Return (x, y) of the center of cell containing provided text 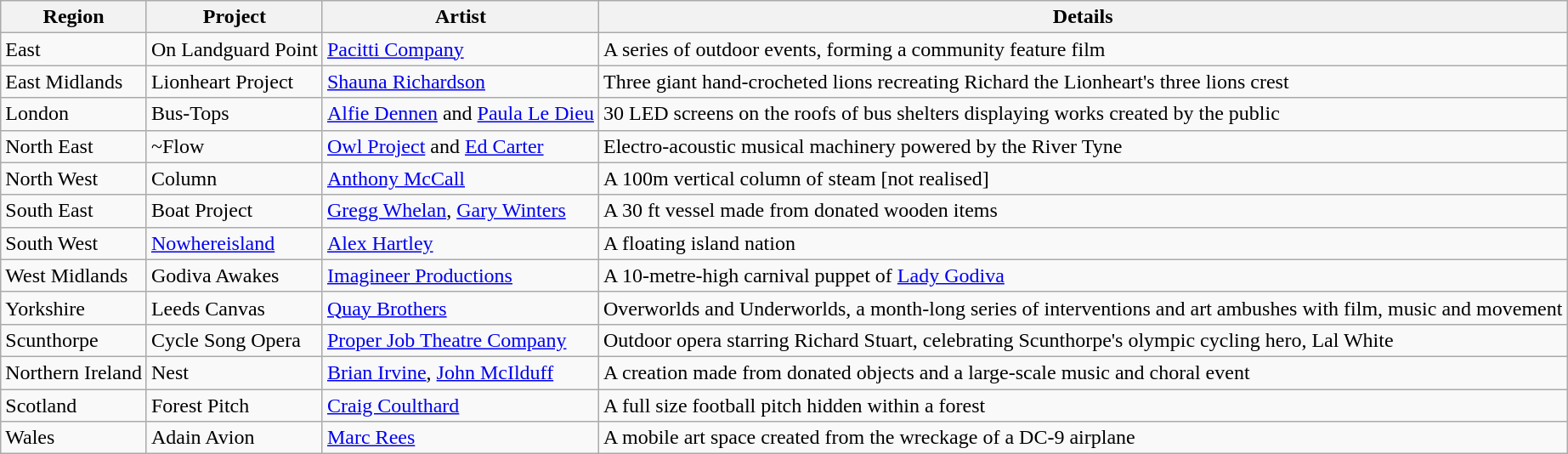
Nest (235, 372)
Northern Ireland (74, 372)
Scotland (74, 406)
On Landguard Point (235, 49)
Proper Job Theatre Company (461, 340)
Lionheart Project (235, 82)
Gregg Whelan, Gary Winters (461, 211)
Marc Rees (461, 438)
Brian Irvine, John McIlduff (461, 372)
London (74, 114)
Shauna Richardson (461, 82)
Artist (461, 17)
A mobile art space created from the wreckage of a DC-9 airplane (1083, 438)
Column (235, 179)
East (74, 49)
~Flow (235, 146)
A 100m vertical column of steam [not realised] (1083, 179)
A full size football pitch hidden within a forest (1083, 406)
Pacitti Company (461, 49)
Quay Brothers (461, 308)
A floating island nation (1083, 243)
West Midlands (74, 275)
Wales (74, 438)
East Midlands (74, 82)
Leeds Canvas (235, 308)
Craig Coulthard (461, 406)
A 10-metre-high carnival puppet of Lady Godiva (1083, 275)
Region (74, 17)
Alex Hartley (461, 243)
30 LED screens on the roofs of bus shelters displaying works created by the public (1083, 114)
Adain Avion (235, 438)
Alfie Dennen and Paula Le Dieu (461, 114)
Three giant hand-crocheted lions recreating Richard the Lionheart's three lions crest (1083, 82)
Anthony McCall (461, 179)
Nowhereisland (235, 243)
A 30 ft vessel made from donated wooden items (1083, 211)
Imagineer Productions (461, 275)
Electro-acoustic musical machinery powered by the River Tyne (1083, 146)
Cycle Song Opera (235, 340)
Project (235, 17)
Overworlds and Underworlds, a month-long series of interventions and art ambushes with film, music and movement (1083, 308)
Details (1083, 17)
Boat Project (235, 211)
North West (74, 179)
Scunthorpe (74, 340)
Owl Project and Ed Carter (461, 146)
A series of outdoor events, forming a community feature film (1083, 49)
A creation made from donated objects and a large-scale music and choral event (1083, 372)
Yorkshire (74, 308)
Godiva Awakes (235, 275)
Outdoor opera starring Richard Stuart, celebrating Scunthorpe's olympic cycling hero, Lal White (1083, 340)
Forest Pitch (235, 406)
North East (74, 146)
South East (74, 211)
South West (74, 243)
Bus-Tops (235, 114)
